Identify which cell holds the provided text, then report its [X, Y] central coordinate. 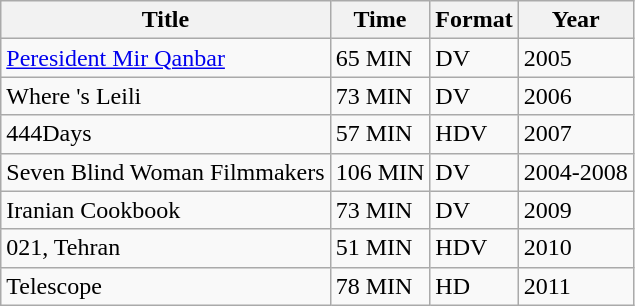
51 MIN [380, 248]
444Days [166, 134]
65 MIN [380, 58]
2011 [576, 286]
Time [380, 20]
2007 [576, 134]
78 MIN [380, 286]
Seven Blind Woman Filmmakers [166, 172]
Year [576, 20]
2010 [576, 248]
2004-2008 [576, 172]
Peresident Mir Qanbar [166, 58]
HD [474, 286]
021, Tehran [166, 248]
2009 [576, 210]
57 MIN [380, 134]
106 MIN [380, 172]
Iranian Cookbook [166, 210]
Format [474, 20]
2005 [576, 58]
Telescope [166, 286]
Title [166, 20]
2006 [576, 96]
Where 's Leili [166, 96]
